Return the (x, y) coordinate for the center point of the cell that contains the specified text.  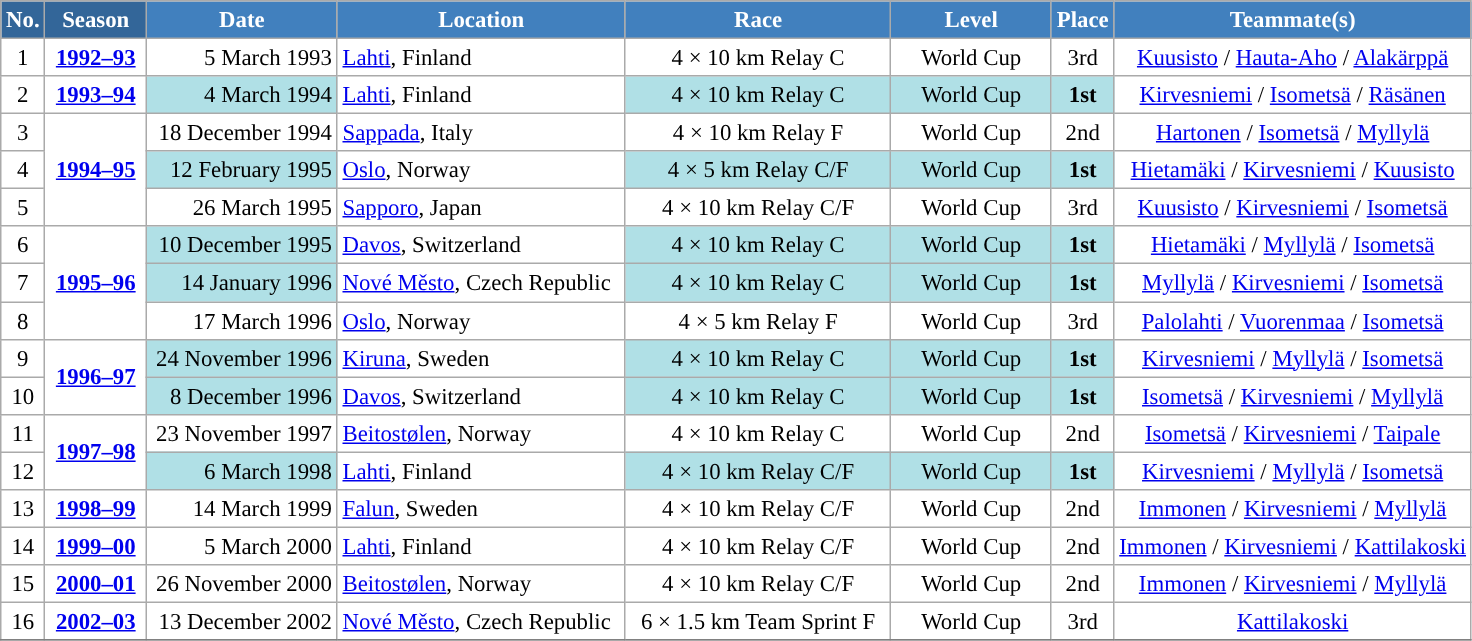
6 March 1998 (242, 471)
8 December 1996 (242, 396)
Level (972, 20)
4 March 1994 (242, 95)
14 (23, 546)
Immonen / Kirvesniemi / Kattilakoski (1292, 546)
Hietamäki / Myllylä / Isometsä (1292, 245)
Hietamäki / Kirvesniemi / Kuusisto (1292, 170)
Kattilakoski (1292, 621)
Teammate(s) (1292, 20)
13 December 2002 (242, 621)
26 March 1995 (242, 208)
Palolahti / Vuorenmaa / Isometsä (1292, 321)
1998–99 (96, 509)
1 (23, 58)
4 × 5 km Relay C/F (758, 170)
13 (23, 509)
1992–93 (96, 58)
Kuusisto / Kirvesniemi / Isometsä (1292, 208)
14 January 1996 (242, 283)
Isometsä / Kirvesniemi / Myllylä (1292, 396)
5 March 2000 (242, 546)
3 (23, 133)
Myllylä / Kirvesniemi / Isometsä (1292, 283)
2 (23, 95)
1997–98 (96, 452)
1996–97 (96, 376)
Place (1082, 20)
Date (242, 20)
10 (23, 396)
6 × 1.5 km Team Sprint F (758, 621)
1993–94 (96, 95)
24 November 1996 (242, 358)
Kuusisto / Hauta-Aho / Alakärppä (1292, 58)
2002–03 (96, 621)
4 × 5 km Relay F (758, 321)
1999–00 (96, 546)
16 (23, 621)
14 March 1999 (242, 509)
Kiruna, Sweden (481, 358)
4 (23, 170)
Location (481, 20)
2000–01 (96, 584)
No. (23, 20)
9 (23, 358)
23 November 1997 (242, 433)
Season (96, 20)
Race (758, 20)
Sapporo, Japan (481, 208)
17 March 1996 (242, 321)
Kirvesniemi / Isometsä / Räsänen (1292, 95)
11 (23, 433)
26 November 2000 (242, 584)
10 December 1995 (242, 245)
5 March 1993 (242, 58)
Hartonen / Isometsä / Myllylä (1292, 133)
12 (23, 471)
5 (23, 208)
Falun, Sweden (481, 509)
12 February 1995 (242, 170)
1995–96 (96, 282)
18 December 1994 (242, 133)
6 (23, 245)
Sappada, Italy (481, 133)
15 (23, 584)
1994–95 (96, 170)
Isometsä / Kirvesniemi / Taipale (1292, 433)
8 (23, 321)
4 × 10 km Relay F (758, 133)
7 (23, 283)
